Find where the given text appears and provide that cell's center as (X, Y) coordinate. 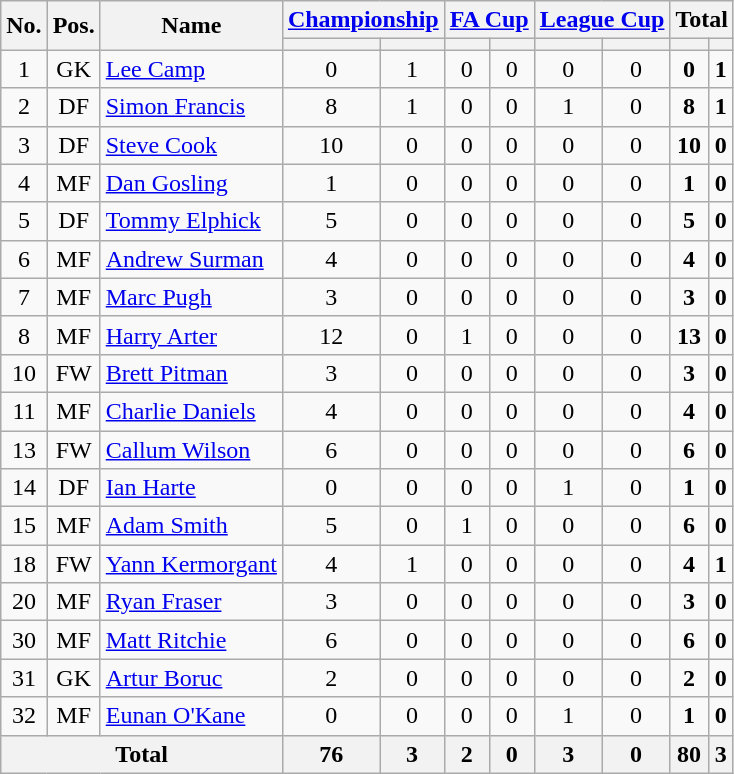
Andrew Surman (191, 259)
30 (24, 640)
Brett Pitman (191, 373)
League Cup (602, 20)
Adam Smith (191, 526)
No. (24, 26)
Eunan O'Kane (191, 716)
14 (24, 488)
Ryan Fraser (191, 602)
Charlie Daniels (191, 411)
FA Cup (489, 20)
Callum Wilson (191, 449)
80 (689, 754)
Lee Camp (191, 69)
20 (24, 602)
Matt Ritchie (191, 640)
Championship (363, 20)
Pos. (74, 26)
Ian Harte (191, 488)
Tommy Elphick (191, 221)
7 (24, 297)
Marc Pugh (191, 297)
15 (24, 526)
Name (191, 26)
12 (331, 335)
Harry Arter (191, 335)
32 (24, 716)
Steve Cook (191, 145)
31 (24, 678)
Simon Francis (191, 107)
Yann Kermorgant (191, 564)
Artur Boruc (191, 678)
Dan Gosling (191, 183)
76 (331, 754)
11 (24, 411)
18 (24, 564)
